Search for the cell housing the specified text and yield its [X, Y] center coordinate. 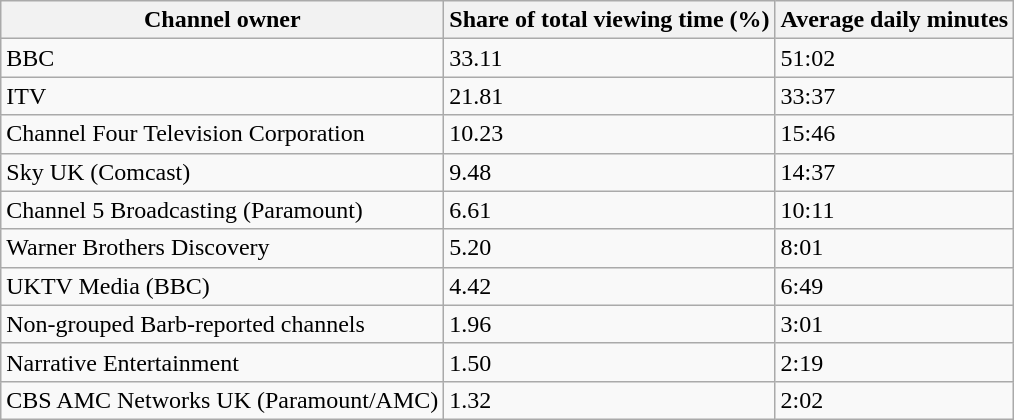
1.96 [610, 324]
BBC [222, 58]
21.81 [610, 96]
6:49 [894, 286]
51:02 [894, 58]
5.20 [610, 248]
1.50 [610, 362]
Channel owner [222, 20]
Non-grouped Barb-reported channels [222, 324]
Channel 5 Broadcasting (Paramount) [222, 210]
Narrative Entertainment [222, 362]
10.23 [610, 134]
CBS AMC Networks UK (Paramount/AMC) [222, 400]
1.32 [610, 400]
2:19 [894, 362]
Sky UK (Comcast) [222, 172]
8:01 [894, 248]
33:37 [894, 96]
6.61 [610, 210]
ITV [222, 96]
15:46 [894, 134]
9.48 [610, 172]
14:37 [894, 172]
2:02 [894, 400]
33.11 [610, 58]
10:11 [894, 210]
Share of total viewing time (%) [610, 20]
Warner Brothers Discovery [222, 248]
4.42 [610, 286]
Average daily minutes [894, 20]
Channel Four Television Corporation [222, 134]
3:01 [894, 324]
UKTV Media (BBC) [222, 286]
